Identify which cell holds the provided text, then report its [x, y] central coordinate. 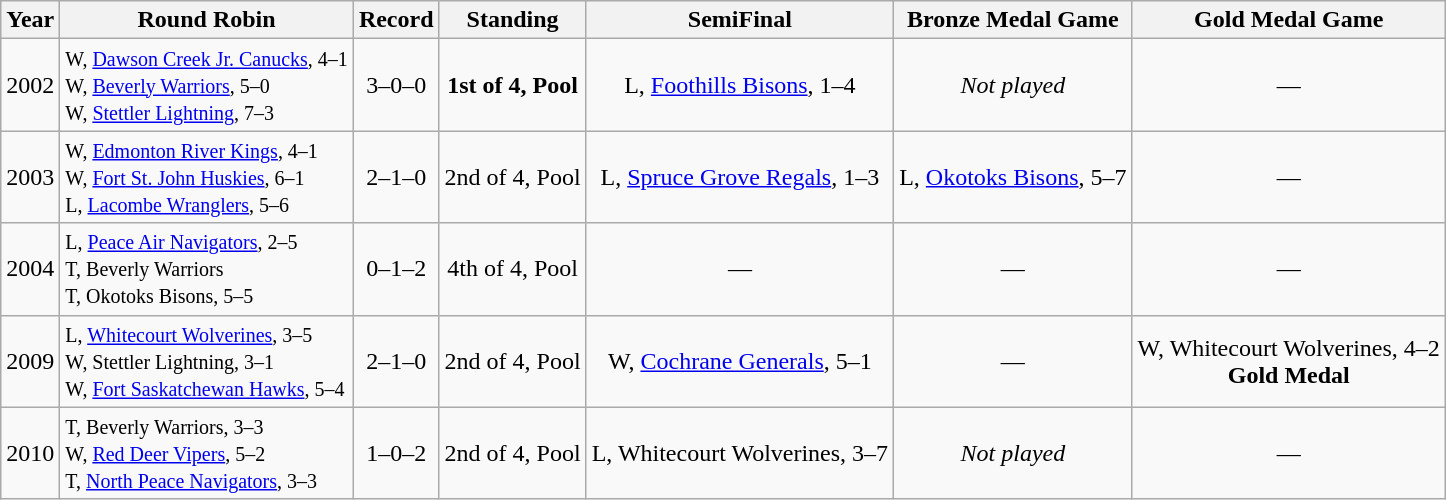
SemiFinal [740, 20]
Record [396, 20]
2010 [30, 453]
0–1–2 [396, 269]
Round Robin [207, 20]
2004 [30, 269]
L, Whitecourt Wolverines, 3–5W, Stettler Lightning, 3–1W, Fort Saskatchewan Hawks, 5–4 [207, 361]
L, Whitecourt Wolverines, 3–7 [740, 453]
W, Cochrane Generals, 5–1 [740, 361]
Gold Medal Game [1288, 20]
2003 [30, 177]
2002 [30, 85]
2009 [30, 361]
T, Beverly Warriors, 3–3W, Red Deer Vipers, 5–2T, North Peace Navigators, 3–3 [207, 453]
Standing [512, 20]
4th of 4, Pool [512, 269]
1st of 4, Pool [512, 85]
1–0–2 [396, 453]
Year [30, 20]
Bronze Medal Game [1013, 20]
L, Okotoks Bisons, 5–7 [1013, 177]
3–0–0 [396, 85]
L, Spruce Grove Regals, 1–3 [740, 177]
W, Dawson Creek Jr. Canucks, 4–1W, Beverly Warriors, 5–0W, Stettler Lightning, 7–3 [207, 85]
L, Peace Air Navigators, 2–5T, Beverly WarriorsT, Okotoks Bisons, 5–5 [207, 269]
W, Whitecourt Wolverines, 4–2Gold Medal [1288, 361]
W, Edmonton River Kings, 4–1W, Fort St. John Huskies, 6–1L, Lacombe Wranglers, 5–6 [207, 177]
L, Foothills Bisons, 1–4 [740, 85]
